Identify which cell holds the provided text, then report its (x, y) central coordinate. 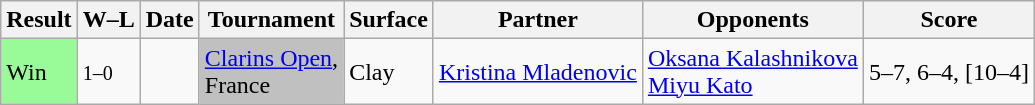
Surface (389, 20)
Clay (389, 72)
Tournament (271, 20)
Clarins Open, France (271, 72)
W–L (108, 20)
Kristina Mladenovic (538, 72)
Date (170, 20)
5–7, 6–4, [10–4] (948, 72)
Opponents (752, 20)
1–0 (108, 72)
Oksana Kalashnikova Miyu Kato (752, 72)
Partner (538, 20)
Score (948, 20)
Win (39, 72)
Result (39, 20)
